Return the (X, Y) coordinate for the center point of the cell that contains the specified text.  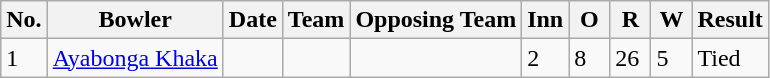
5 (672, 58)
O (590, 20)
R (630, 20)
Result (730, 20)
Opposing Team (436, 20)
Inn (546, 20)
1 (24, 58)
Team (316, 20)
Date (252, 20)
Bowler (135, 20)
W (672, 20)
2 (546, 58)
8 (590, 58)
Ayabonga Khaka (135, 58)
26 (630, 58)
Tied (730, 58)
No. (24, 20)
